Output the [X, Y] coordinate of the center of the cell containing the given text.  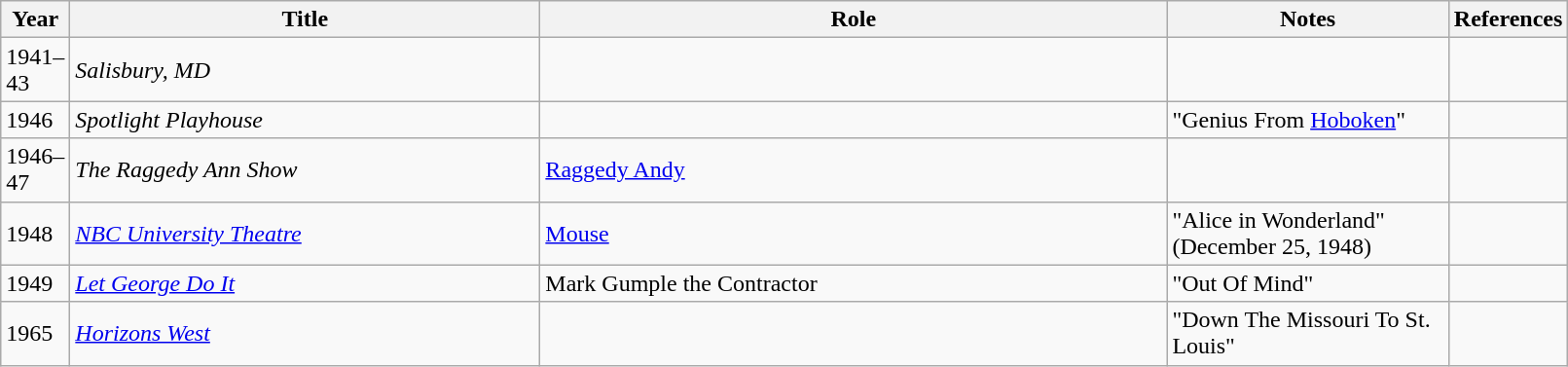
The Raggedy Ann Show [306, 169]
Raggedy Andy [854, 169]
Spotlight Playhouse [306, 120]
Notes [1308, 19]
Year [35, 19]
Title [306, 19]
1949 [35, 283]
1941–43 [35, 70]
Horizons West [306, 333]
1948 [35, 234]
1946–47 [35, 169]
Mark Gumple the Contractor [854, 283]
NBC University Theatre [306, 234]
"Out Of Mind" [1308, 283]
Let George Do It [306, 283]
References [1509, 19]
1965 [35, 333]
1946 [35, 120]
Role [854, 19]
Mouse [854, 234]
"Genius From Hoboken" [1308, 120]
Salisbury, MD [306, 70]
"Alice in Wonderland" (December 25, 1948) [1308, 234]
"Down The Missouri To St. Louis" [1308, 333]
